Extract the (X, Y) coordinate from the center of the cell holding the provided text.  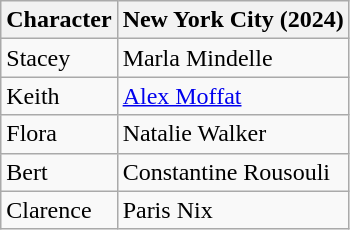
Clarence (59, 210)
Marla Mindelle (233, 58)
Paris Nix (233, 210)
Alex Moffat (233, 96)
New York City (2024) (233, 20)
Constantine Rousouli (233, 172)
Character (59, 20)
Stacey (59, 58)
Flora (59, 134)
Natalie Walker (233, 134)
Bert (59, 172)
Keith (59, 96)
